Search for the cell housing the specified text and yield its [X, Y] center coordinate. 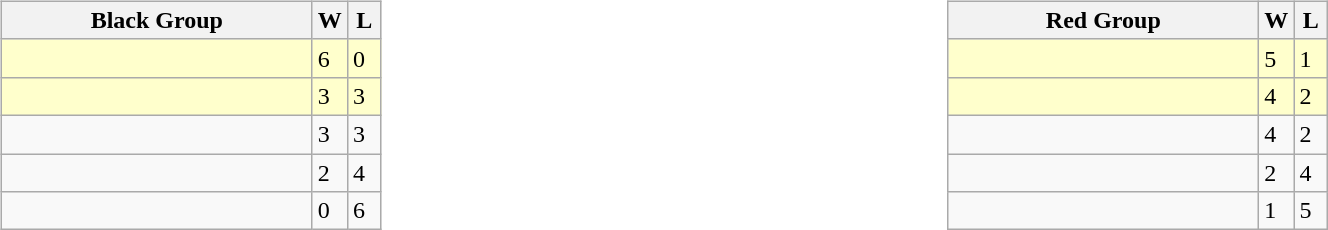
Black Group [156, 20]
Red Group [1104, 20]
